Extract the (X, Y) coordinate from the center of the cell holding the provided text.  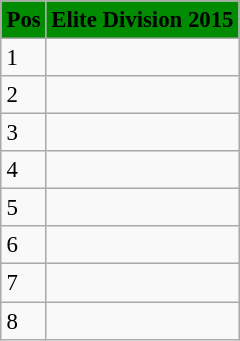
4 (24, 170)
7 (24, 283)
8 (24, 321)
Elite Division 2015 (142, 20)
3 (24, 133)
5 (24, 208)
6 (24, 245)
Pos (24, 20)
2 (24, 95)
1 (24, 57)
